Locate the cell with the specified text and output its (X, Y) center coordinate. 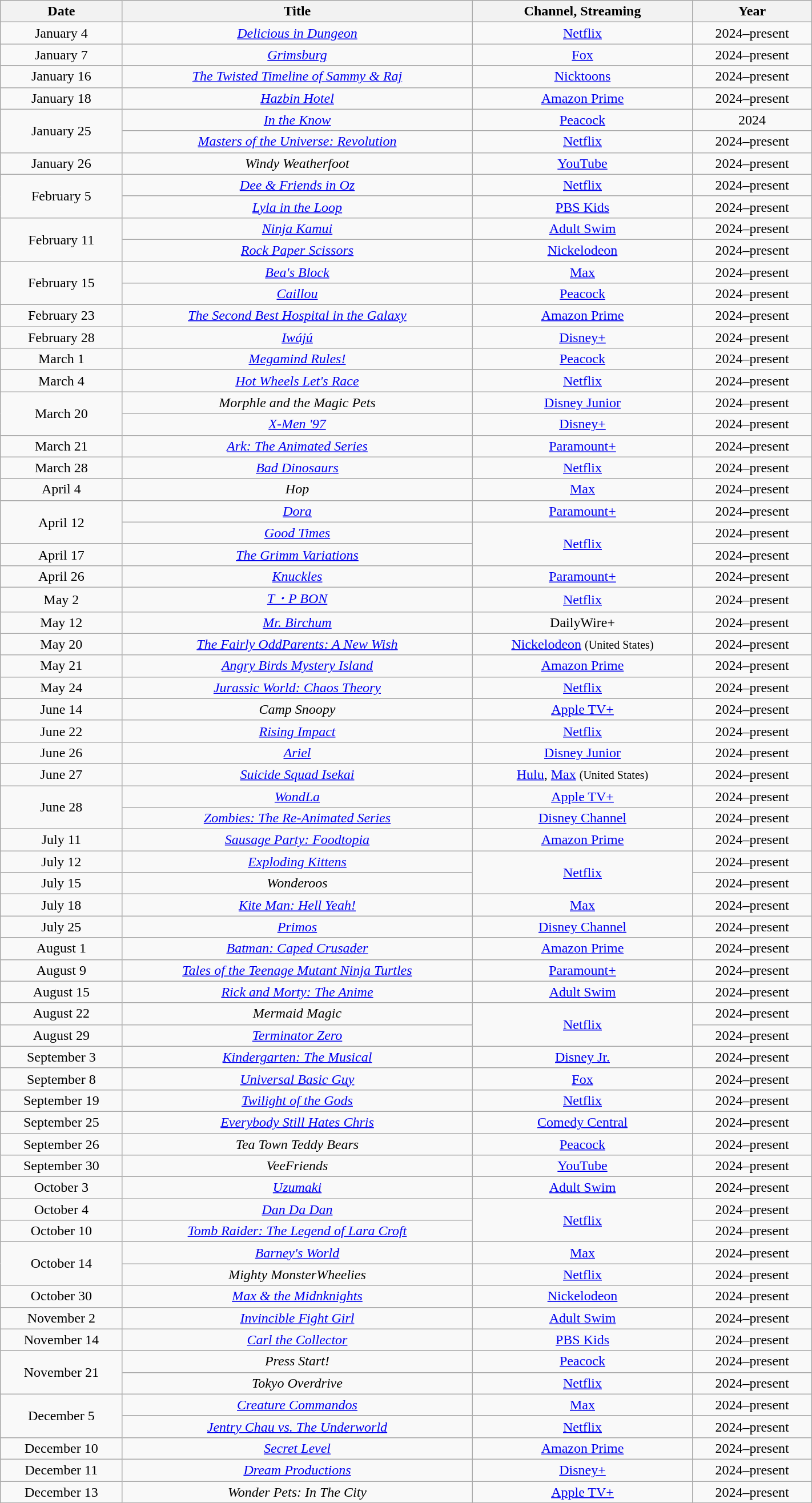
Bad Dinosaurs (297, 468)
The Twisted Timeline of Sammy & Raj (297, 77)
Year (752, 11)
Date (62, 11)
August 22 (62, 1014)
August 15 (62, 992)
February 5 (62, 196)
January 26 (62, 163)
October 30 (62, 1296)
Hulu, Max (United States) (582, 774)
Comedy Central (582, 1122)
January 16 (62, 77)
October 14 (62, 1264)
September 8 (62, 1079)
WondLa (297, 797)
X-Men '97 (297, 424)
July 12 (62, 862)
Iwájú (297, 337)
Grimsburg (297, 55)
Hop (297, 489)
Batman: Caped Crusader (297, 949)
June 28 (62, 807)
In the Know (297, 120)
Knuckles (297, 576)
July 15 (62, 883)
April 4 (62, 489)
December 5 (62, 1416)
Jurassic World: Chaos Theory (297, 688)
July 25 (62, 927)
Primos (297, 927)
Wonderoos (297, 883)
December 11 (62, 1470)
April 26 (62, 576)
November 2 (62, 1318)
March 21 (62, 446)
Megamind Rules! (297, 359)
March 28 (62, 468)
November 14 (62, 1340)
September 30 (62, 1166)
Tokyo Overdrive (297, 1383)
September 19 (62, 1100)
Exploding Kittens (297, 862)
November 21 (62, 1372)
Dee & Friends in Oz (297, 185)
February 28 (62, 337)
Tales of the Teenage Mutant Ninja Turtles (297, 970)
December 10 (62, 1448)
December 13 (62, 1492)
The Second Best Hospital in the Galaxy (297, 316)
Creature Commandos (297, 1405)
Barney's World (297, 1253)
Mermaid Magic (297, 1014)
Delicious in Dungeon (297, 33)
June 22 (62, 731)
Jentry Chau vs. The Underworld (297, 1426)
September 3 (62, 1057)
Wonder Pets: In The City (297, 1492)
Nickelodeon (United States) (582, 644)
Sausage Party: Foodtopia (297, 840)
Channel, Streaming (582, 11)
Kindergarten: The Musical (297, 1057)
Carl the Collector (297, 1340)
May 2 (62, 600)
Terminator Zero (297, 1035)
Dream Productions (297, 1470)
Tea Town Teddy Bears (297, 1144)
VeeFriends (297, 1166)
Title (297, 11)
Disney Jr. (582, 1057)
March 20 (62, 413)
June 27 (62, 774)
August 1 (62, 949)
Hazbin Hotel (297, 98)
Uzumaki (297, 1188)
Tomb Raider: The Legend of Lara Croft (297, 1231)
Mr. Birchum (297, 622)
Dan Da Dan (297, 1209)
Ariel (297, 753)
Press Start! (297, 1361)
October 3 (62, 1188)
January 4 (62, 33)
August 29 (62, 1035)
Invincible Fight Girl (297, 1318)
May 24 (62, 688)
July 11 (62, 840)
Rising Impact (297, 731)
Lyla in the Loop (297, 207)
Zombies: The Re-Animated Series (297, 818)
October 4 (62, 1209)
The Fairly OddParents: A New Wish (297, 644)
Secret Level (297, 1448)
January 25 (62, 131)
May 12 (62, 622)
Twilight of the Gods (297, 1100)
The Grimm Variations (297, 554)
Good Times (297, 533)
April 17 (62, 554)
September 26 (62, 1144)
Caillou (297, 294)
September 25 (62, 1122)
February 23 (62, 316)
June 26 (62, 753)
Mighty MonsterWheelies (297, 1275)
April 12 (62, 522)
Max & the Midnknights (297, 1296)
March 1 (62, 359)
February 15 (62, 283)
January 18 (62, 98)
October 10 (62, 1231)
Ninja Kamui (297, 228)
Morphle and the Magic Pets (297, 403)
Rock Paper Scissors (297, 250)
July 18 (62, 905)
March 4 (62, 381)
Suicide Squad Isekai (297, 774)
Kite Man: Hell Yeah! (297, 905)
Ark: The Animated Series (297, 446)
Bea's Block (297, 272)
T・P BON (297, 600)
Hot Wheels Let's Race (297, 381)
June 14 (62, 709)
January 7 (62, 55)
Windy Weatherfoot (297, 163)
August 9 (62, 970)
Nicktoons (582, 77)
DailyWire+ (582, 622)
2024 (752, 120)
Rick and Morty: The Anime (297, 992)
Camp Snoopy (297, 709)
Dora (297, 511)
May 21 (62, 666)
Masters of the Universe: Revolution (297, 142)
February 11 (62, 239)
May 20 (62, 644)
Everybody Still Hates Chris (297, 1122)
Angry Birds Mystery Island (297, 666)
Universal Basic Guy (297, 1079)
